Detect which cell encompasses the target text, then output its (x, y) center coordinate. 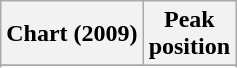
Peak position (189, 34)
Chart (2009) (72, 34)
